Pinpoint the cell where the given text exists, returning its (x, y) midpoint coordinate. 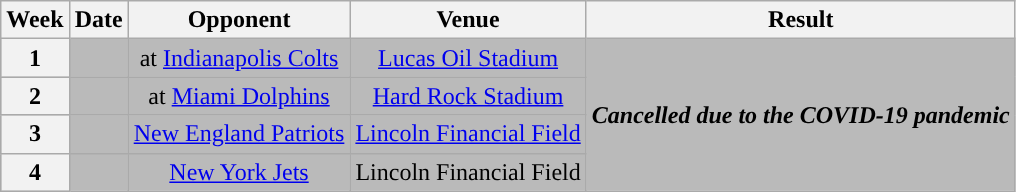
Opponent (239, 20)
Venue (468, 20)
at Indianapolis Colts (239, 58)
at Miami Dolphins (239, 96)
4 (35, 172)
1 (35, 58)
Cancelled due to the COVID-19 pandemic (800, 115)
Date (98, 20)
New York Jets (239, 172)
Lucas Oil Stadium (468, 58)
2 (35, 96)
Result (800, 20)
Hard Rock Stadium (468, 96)
Week (35, 20)
New England Patriots (239, 134)
3 (35, 134)
